Extract the [X, Y] coordinate from the center of the cell holding the provided text.  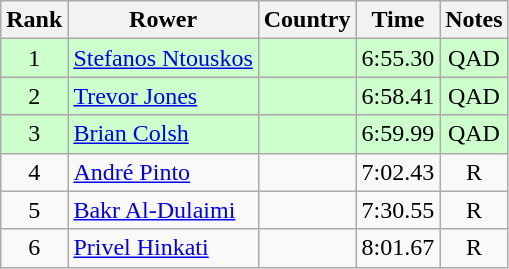
Privel Hinkati [163, 248]
6:55.30 [398, 58]
Time [398, 20]
Notes [474, 20]
6 [34, 248]
Stefanos Ntouskos [163, 58]
8:01.67 [398, 248]
Country [307, 20]
1 [34, 58]
5 [34, 210]
Rank [34, 20]
6:59.99 [398, 134]
4 [34, 172]
6:58.41 [398, 96]
André Pinto [163, 172]
3 [34, 134]
Bakr Al-Dulaimi [163, 210]
Brian Colsh [163, 134]
Trevor Jones [163, 96]
2 [34, 96]
7:30.55 [398, 210]
Rower [163, 20]
7:02.43 [398, 172]
